Detect which cell encompasses the target text, then output its (x, y) center coordinate. 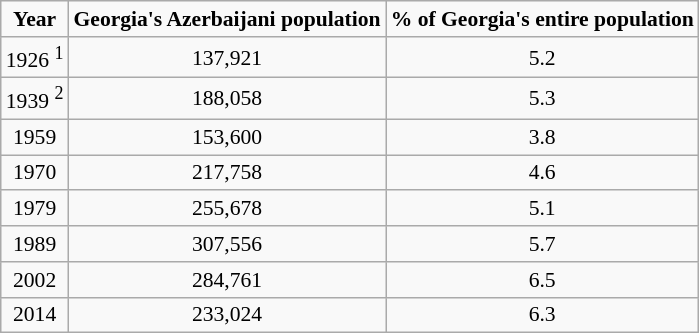
1959 (35, 137)
1926 1 (35, 58)
1970 (35, 173)
1939 2 (35, 98)
% of Georgia's entire population (542, 19)
3.8 (542, 137)
255,678 (226, 209)
1979 (35, 209)
5.2 (542, 58)
4.6 (542, 173)
Year (35, 19)
153,600 (226, 137)
217,758 (226, 173)
5.1 (542, 209)
137,921 (226, 58)
1989 (35, 244)
6.5 (542, 280)
307,556 (226, 244)
284,761 (226, 280)
2002 (35, 280)
Georgia's Azerbaijani population (226, 19)
5.3 (542, 98)
5.7 (542, 244)
188,058 (226, 98)
